Return (x, y) of the center of cell containing provided text 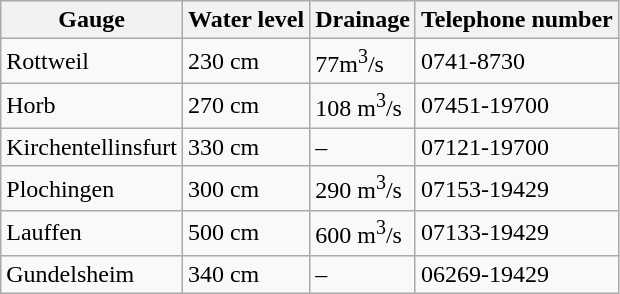
600 m3/s (363, 234)
300 cm (246, 188)
108 m3/s (363, 106)
0741-8730 (516, 62)
77m3/s (363, 62)
07153-19429 (516, 188)
Horb (92, 106)
07133-19429 (516, 234)
Telephone number (516, 20)
Gauge (92, 20)
07451-19700 (516, 106)
500 cm (246, 234)
230 cm (246, 62)
270 cm (246, 106)
Water level (246, 20)
290 m3/s (363, 188)
330 cm (246, 147)
06269-19429 (516, 274)
Drainage (363, 20)
07121-19700 (516, 147)
340 cm (246, 274)
Rottweil (92, 62)
Kirchentellinsfurt (92, 147)
Plochingen (92, 188)
Lauffen (92, 234)
Gundelsheim (92, 274)
